Locate the cell with the specified text and output its [x, y] center coordinate. 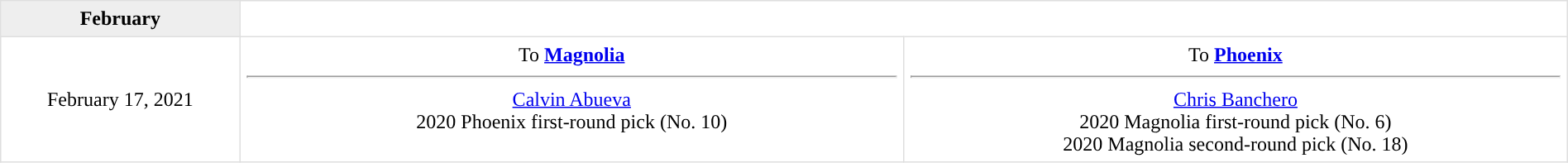
February 17, 2021 [121, 99]
To PhoenixChris Banchero2020 Magnolia first-round pick (No. 6)2020 Magnolia second-round pick (No. 18) [1236, 99]
February [121, 19]
To MagnoliaCalvin Abueva2020 Phoenix first-round pick (No. 10) [572, 99]
